Provide the (X, Y) coordinate of the cell's center where the given text is located.  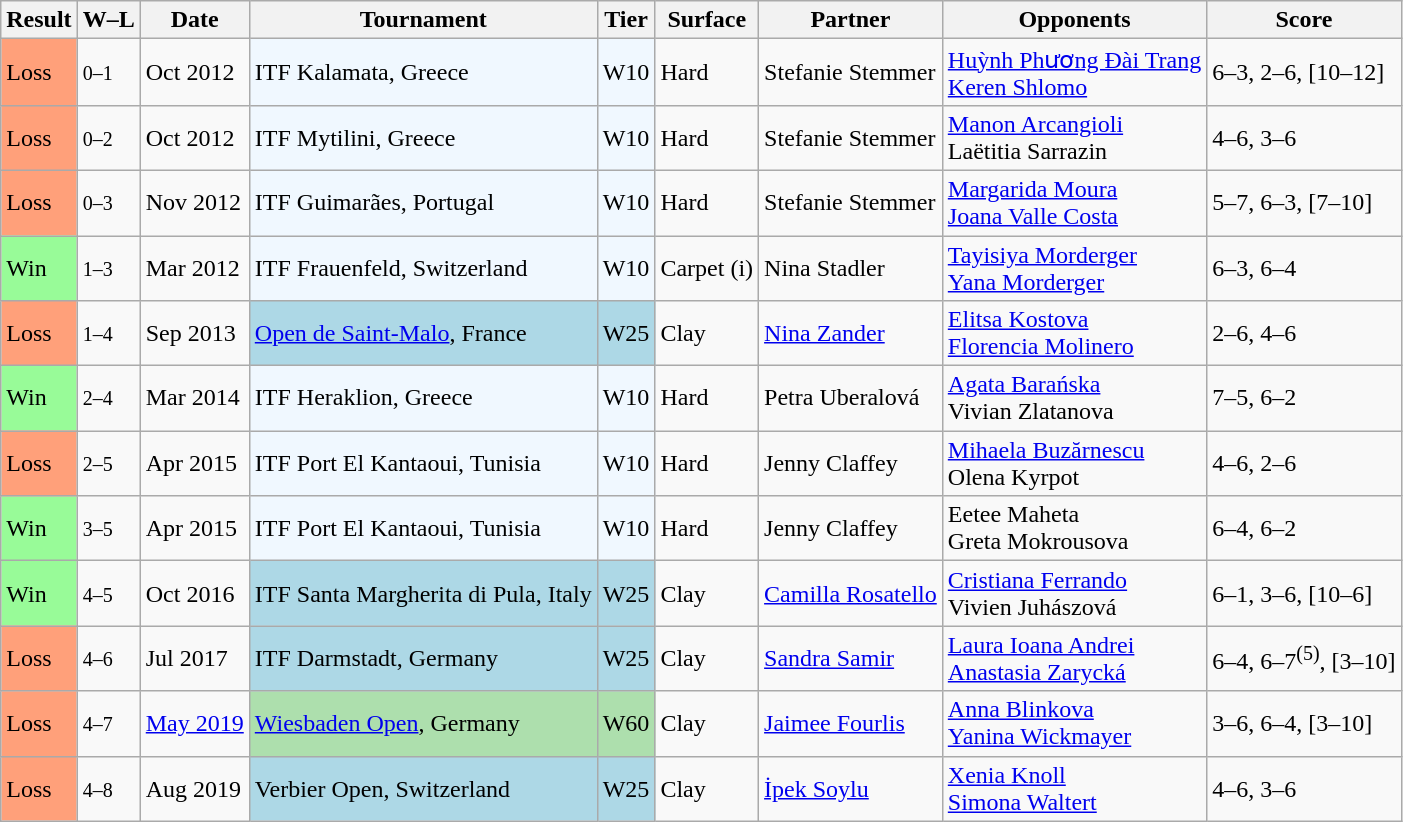
Sandra Samir (851, 658)
İpek Soylu (851, 788)
4–6 (108, 658)
ITF Guimarães, Portugal (423, 202)
ITF Santa Margherita di Pula, Italy (423, 594)
4–8 (108, 788)
Xenia Knoll Simona Waltert (1074, 788)
Jul 2017 (194, 658)
ITF Darmstadt, Germany (423, 658)
Oct 2016 (194, 594)
Manon Arcangioli Laëtitia Sarrazin (1074, 138)
4–5 (108, 594)
2–6, 4–6 (1304, 334)
6–4, 6–2 (1304, 528)
Tayisiya Morderger Yana Morderger (1074, 268)
Petra Uberalová (851, 398)
2–5 (108, 464)
Mar 2012 (194, 268)
Open de Saint-Malo, France (423, 334)
5–7, 6–3, [7–10] (1304, 202)
Surface (707, 20)
6–3, 2–6, [10–12] (1304, 72)
4–6, 2–6 (1304, 464)
Nina Zander (851, 334)
6–3, 6–4 (1304, 268)
4–7 (108, 724)
7–5, 6–2 (1304, 398)
ITF Heraklion, Greece (423, 398)
Verbier Open, Switzerland (423, 788)
Eetee Maheta Greta Mokrousova (1074, 528)
Mar 2014 (194, 398)
0–2 (108, 138)
Anna Blinkova Yanina Wickmayer (1074, 724)
Cristiana Ferrando Vivien Juhászová (1074, 594)
Wiesbaden Open, Germany (423, 724)
1–3 (108, 268)
Mihaela Buzărnescu Olena Kyrpot (1074, 464)
3–5 (108, 528)
2–4 (108, 398)
Score (1304, 20)
6–4, 6–7(5), [3–10] (1304, 658)
Opponents (1074, 20)
ITF Kalamata, Greece (423, 72)
6–1, 3–6, [10–6] (1304, 594)
Camilla Rosatello (851, 594)
Sep 2013 (194, 334)
Margarida Moura Joana Valle Costa (1074, 202)
0–3 (108, 202)
Jaimee Fourlis (851, 724)
Aug 2019 (194, 788)
Nina Stadler (851, 268)
ITF Mytilini, Greece (423, 138)
ITF Frauenfeld, Switzerland (423, 268)
Tier (626, 20)
Laura Ioana Andrei Anastasia Zarycká (1074, 658)
Tournament (423, 20)
Agata Barańska Vivian Zlatanova (1074, 398)
Result (39, 20)
May 2019 (194, 724)
Huỳnh Phương Đài Trang Keren Shlomo (1074, 72)
3–6, 6–4, [3–10] (1304, 724)
W60 (626, 724)
Date (194, 20)
Carpet (i) (707, 268)
Elitsa Kostova Florencia Molinero (1074, 334)
W–L (108, 20)
Nov 2012 (194, 202)
1–4 (108, 334)
Partner (851, 20)
0–1 (108, 72)
